Scan for the cell matching the given text and deliver its (x, y) coordinate at center. 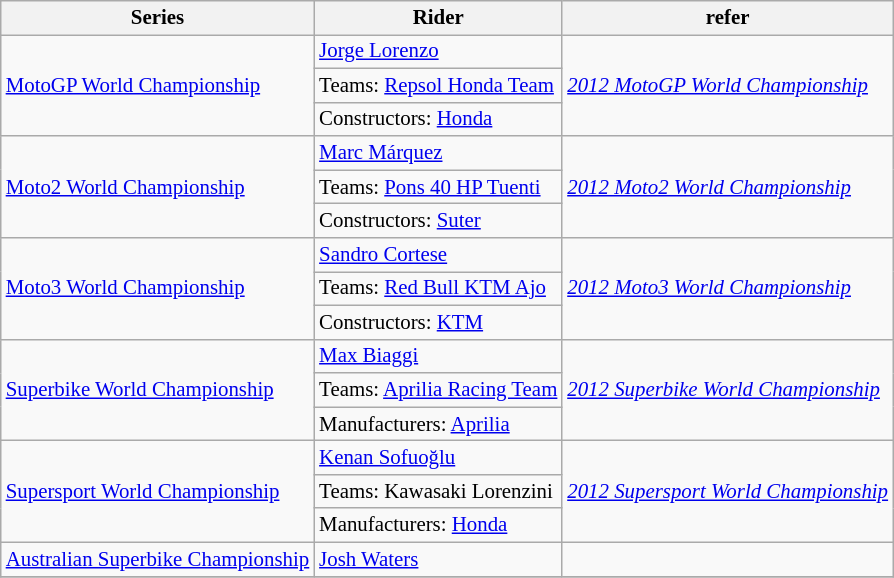
2012 Moto2 World Championship (728, 187)
Jorge Lorenzo (438, 51)
MotoGP World Championship (158, 85)
Series (158, 18)
Teams: Repsol Honda Team (438, 85)
Superbike World Championship (158, 390)
2012 MotoGP World Championship (728, 85)
Moto2 World Championship (158, 187)
Australian Superbike Championship (158, 559)
Constructors: KTM (438, 322)
Constructors: Suter (438, 221)
Sandro Cortese (438, 255)
Teams: Aprilia Racing Team (438, 390)
Manufacturers: Aprilia (438, 424)
refer (728, 18)
Teams: Pons 40 HP Tuenti (438, 187)
Moto3 World Championship (158, 289)
Kenan Sofuoğlu (438, 458)
Supersport World Championship (158, 492)
Rider (438, 18)
Max Biaggi (438, 356)
Manufacturers: Honda (438, 525)
Josh Waters (438, 559)
2012 Moto3 World Championship (728, 289)
2012 Supersport World Championship (728, 492)
Marc Márquez (438, 153)
Constructors: Honda (438, 119)
Teams: Red Bull KTM Ajo (438, 288)
Teams: Kawasaki Lorenzini (438, 491)
2012 Superbike World Championship (728, 390)
